Extract the [x, y] coordinate from the center of the cell holding the provided text.  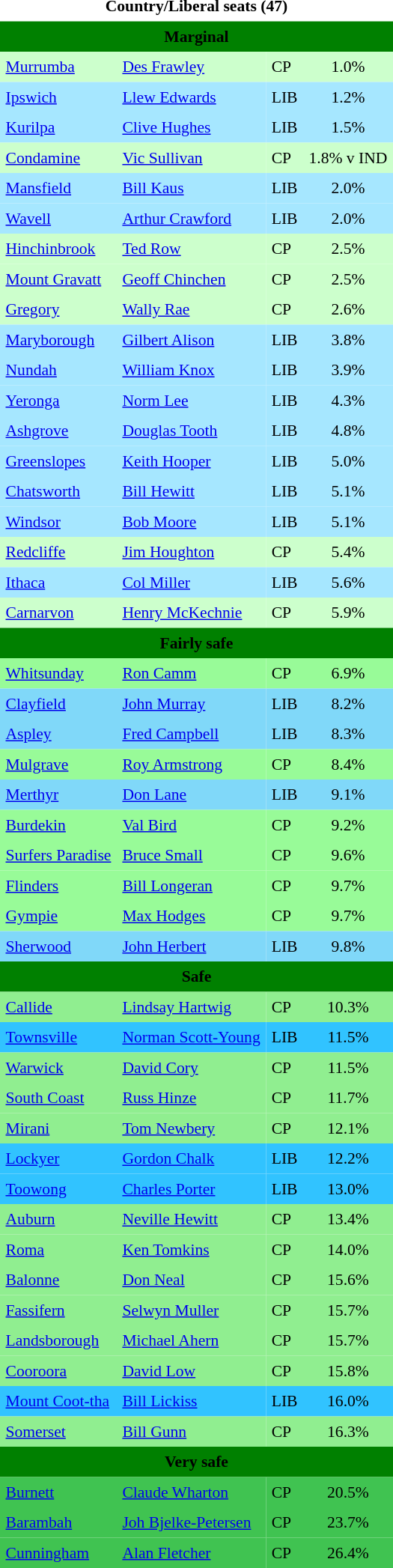
8.2% [348, 703]
Nundah [58, 370]
Murrumba [58, 67]
Toowong [58, 1188]
5.4% [348, 552]
16.3% [348, 1431]
Cooroora [58, 1370]
Des Frawley [192, 67]
Val Bird [192, 824]
Don Neal [192, 1280]
Norm Lee [192, 400]
Max Hodges [192, 916]
Michael Ahern [192, 1340]
23.7% [348, 1522]
Wally Rae [192, 309]
Selwyn Muller [192, 1310]
6.9% [348, 673]
Charles Porter [192, 1188]
Fassifern [58, 1310]
Landsborough [58, 1340]
Gympie [58, 916]
3.8% [348, 339]
Maryborough [58, 339]
Bill Kaus [192, 188]
Cunningham [58, 1552]
Keith Hooper [192, 461]
Merthyr [58, 794]
Lockyer [58, 1158]
Burdekin [58, 824]
Bill Hewitt [192, 491]
Auburn [58, 1219]
Marginal [196, 36]
5.6% [348, 582]
Norman Scott-Young [192, 1037]
Ipswich [58, 97]
Lindsay Hartwig [192, 1006]
8.3% [348, 734]
Very safe [196, 1462]
20.5% [348, 1492]
Sherwood [58, 946]
1.0% [348, 67]
Whitsunday [58, 673]
Burnett [58, 1492]
Henry McKechnie [192, 613]
Ithaca [58, 582]
Ron Camm [192, 673]
16.0% [348, 1401]
Callide [58, 1006]
Surfers Paradise [58, 855]
Mulgrave [58, 764]
Somerset [58, 1431]
2.6% [348, 309]
Arthur Crawford [192, 218]
3.9% [348, 370]
Bill Gunn [192, 1431]
Ted Row [192, 249]
Joh Bjelke-Petersen [192, 1522]
Hinchinbrook [58, 249]
John Murray [192, 703]
Mansfield [58, 188]
Gilbert Alison [192, 339]
13.0% [348, 1188]
Neville Hewitt [192, 1219]
Mirani [58, 1128]
Flinders [58, 885]
8.4% [348, 764]
1.5% [348, 127]
Bruce Small [192, 855]
South Coast [58, 1098]
Yeronga [58, 400]
10.3% [348, 1006]
Claude Wharton [192, 1492]
Chatsworth [58, 491]
David Cory [192, 1067]
5.0% [348, 461]
Douglas Tooth [192, 431]
Wavell [58, 218]
Alan Fletcher [192, 1552]
Mount Coot-tha [58, 1401]
5.9% [348, 613]
1.8% v IND [348, 157]
Barambah [58, 1522]
9.6% [348, 855]
Fred Campbell [192, 734]
Roy Armstrong [192, 764]
Fairly safe [196, 642]
Condamine [58, 157]
David Low [192, 1370]
Gordon Chalk [192, 1158]
Geoff Chinchen [192, 279]
Bob Moore [192, 521]
15.8% [348, 1370]
Russ Hinze [192, 1098]
Ashgrove [58, 431]
14.0% [348, 1249]
9.1% [348, 794]
Don Lane [192, 794]
Col Miller [192, 582]
Townsville [58, 1037]
Aspley [58, 734]
12.1% [348, 1128]
Kurilpa [58, 127]
Greenslopes [58, 461]
Bill Lickiss [192, 1401]
Clive Hughes [192, 127]
Bill Longeran [192, 885]
Tom Newbery [192, 1128]
12.2% [348, 1158]
William Knox [192, 370]
Mount Gravatt [58, 279]
4.3% [348, 400]
Vic Sullivan [192, 157]
13.4% [348, 1219]
4.8% [348, 431]
Carnarvon [58, 613]
Redcliffe [58, 552]
Warwick [58, 1067]
Roma [58, 1249]
Safe [196, 976]
11.7% [348, 1098]
15.6% [348, 1280]
Jim Houghton [192, 552]
John Herbert [192, 946]
Llew Edwards [192, 97]
Windsor [58, 521]
26.4% [348, 1552]
9.2% [348, 824]
1.2% [348, 97]
Gregory [58, 309]
9.8% [348, 946]
Clayfield [58, 703]
Ken Tomkins [192, 1249]
Balonne [58, 1280]
